Pinpoint the cell where the given text exists, returning its (x, y) midpoint coordinate. 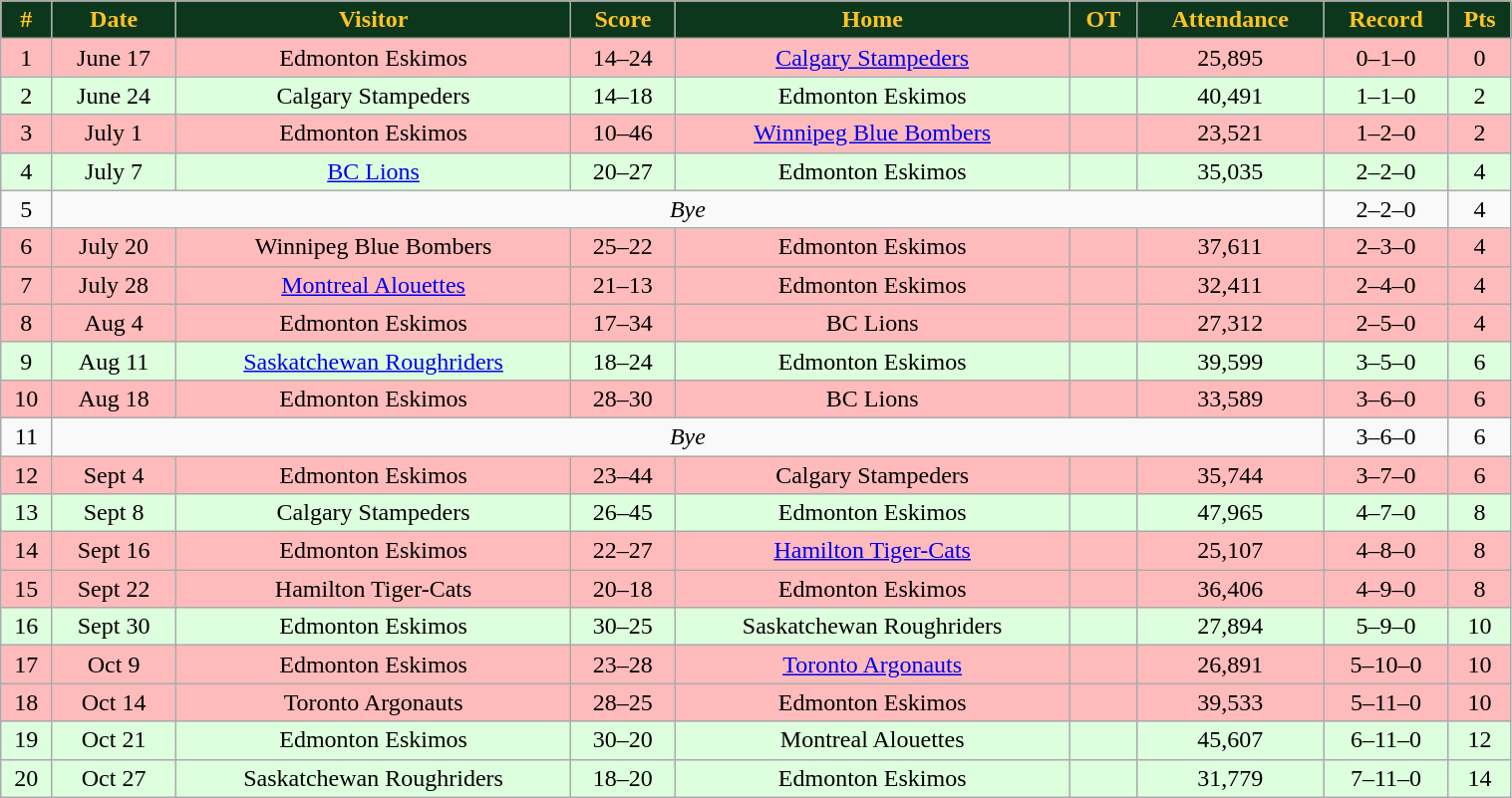
40,491 (1230, 96)
2–3–0 (1385, 247)
15 (26, 589)
Sept 16 (114, 551)
July 1 (114, 133)
3 (26, 133)
30–20 (623, 740)
5 (26, 209)
45,607 (1230, 740)
14–18 (623, 96)
11 (26, 436)
17–34 (623, 323)
5–11–0 (1385, 702)
17 (26, 665)
Record (1385, 20)
4–8–0 (1385, 551)
Sept 22 (114, 589)
16 (26, 627)
31,779 (1230, 778)
5–9–0 (1385, 627)
3–7–0 (1385, 475)
32,411 (1230, 285)
Pts (1479, 20)
23–28 (623, 665)
21–13 (623, 285)
27,312 (1230, 323)
33,589 (1230, 399)
2–5–0 (1385, 323)
2–4–0 (1385, 285)
20–18 (623, 589)
1–1–0 (1385, 96)
35,035 (1230, 171)
35,744 (1230, 475)
30–25 (623, 627)
0–1–0 (1385, 58)
23–44 (623, 475)
Home (873, 20)
Visitor (373, 20)
Oct 14 (114, 702)
39,533 (1230, 702)
3–5–0 (1385, 361)
10–46 (623, 133)
Attendance (1230, 20)
Score (623, 20)
28–25 (623, 702)
26–45 (623, 513)
July 28 (114, 285)
June 17 (114, 58)
July 7 (114, 171)
Oct 21 (114, 740)
25–22 (623, 247)
0 (1479, 58)
39,599 (1230, 361)
25,895 (1230, 58)
13 (26, 513)
Aug 11 (114, 361)
Date (114, 20)
4–7–0 (1385, 513)
9 (26, 361)
18–20 (623, 778)
28–30 (623, 399)
25,107 (1230, 551)
19 (26, 740)
1–2–0 (1385, 133)
July 20 (114, 247)
18–24 (623, 361)
Sept 4 (114, 475)
Oct 9 (114, 665)
Sept 8 (114, 513)
1 (26, 58)
5–10–0 (1385, 665)
# (26, 20)
7–11–0 (1385, 778)
18 (26, 702)
OT (1104, 20)
Aug 18 (114, 399)
6–11–0 (1385, 740)
Oct 27 (114, 778)
7 (26, 285)
27,894 (1230, 627)
Aug 4 (114, 323)
26,891 (1230, 665)
47,965 (1230, 513)
Sept 30 (114, 627)
20 (26, 778)
20–27 (623, 171)
4–9–0 (1385, 589)
37,611 (1230, 247)
14–24 (623, 58)
June 24 (114, 96)
22–27 (623, 551)
23,521 (1230, 133)
36,406 (1230, 589)
